Identify which cell holds the provided text, then report its (x, y) central coordinate. 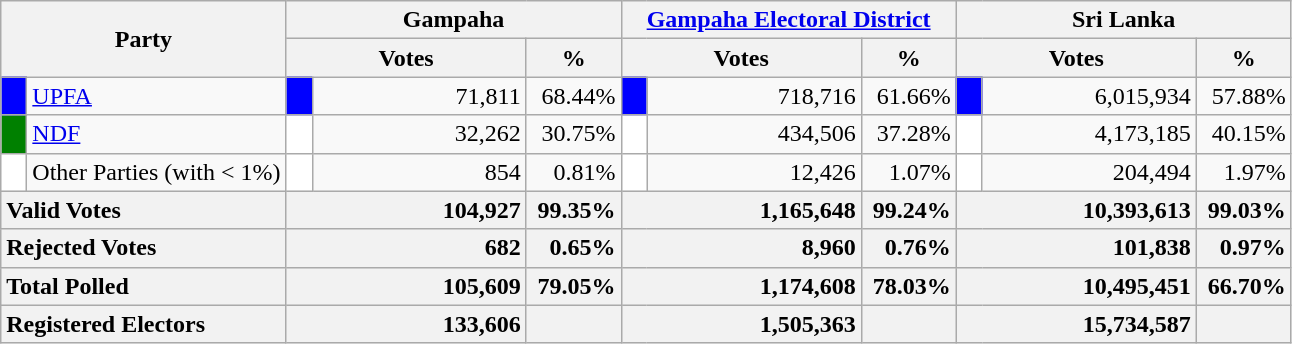
79.05% (574, 286)
Valid Votes (144, 210)
718,716 (754, 96)
105,609 (406, 286)
68.44% (574, 96)
32,262 (419, 134)
6,015,934 (1089, 96)
Other Parties (with < 1%) (156, 172)
1,505,363 (741, 324)
12,426 (754, 172)
99.03% (1244, 210)
0.81% (574, 172)
99.24% (908, 210)
8,960 (741, 248)
15,734,587 (1076, 324)
57.88% (1244, 96)
Party (144, 39)
0.97% (1244, 248)
Rejected Votes (144, 248)
99.35% (574, 210)
30.75% (574, 134)
1.07% (908, 172)
1.97% (1244, 172)
434,506 (754, 134)
854 (419, 172)
10,393,613 (1076, 210)
1,174,608 (741, 286)
Sri Lanka (1124, 20)
Gampaha Electoral District (788, 20)
37.28% (908, 134)
78.03% (908, 286)
1,165,648 (741, 210)
682 (406, 248)
Registered Electors (144, 324)
66.70% (1244, 286)
NDF (156, 134)
40.15% (1244, 134)
UPFA (156, 96)
204,494 (1089, 172)
Gampaha (454, 20)
4,173,185 (1089, 134)
61.66% (908, 96)
Total Polled (144, 286)
0.76% (908, 248)
104,927 (406, 210)
101,838 (1076, 248)
0.65% (574, 248)
133,606 (406, 324)
10,495,451 (1076, 286)
71,811 (419, 96)
